Capture the cell that displays the provided text and extract its (x, y) central coordinate. 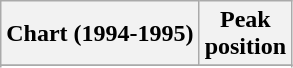
Chart (1994-1995) (100, 34)
Peakposition (245, 34)
